Output the (x, y) coordinate of the center of the cell containing the given text.  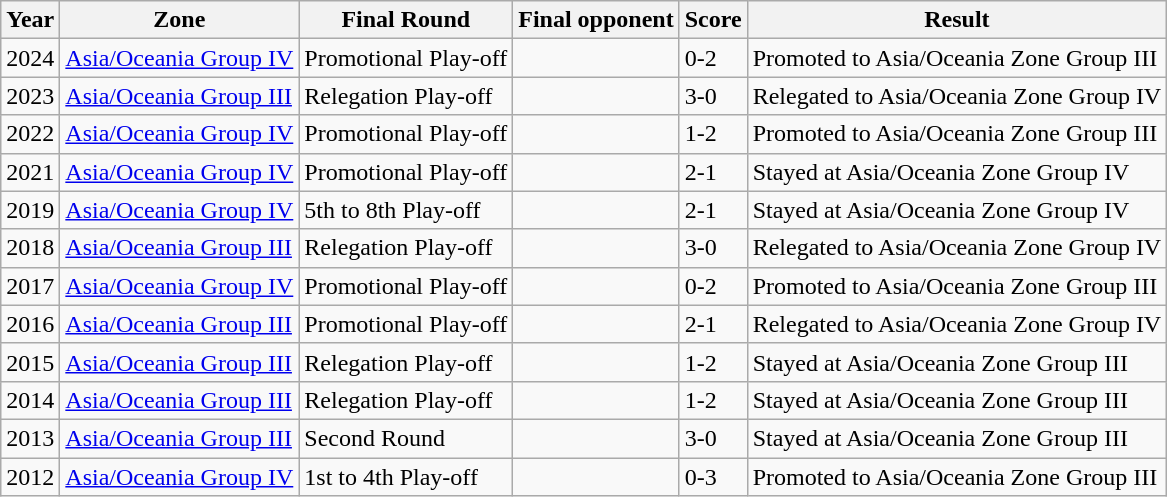
Result (957, 20)
Final opponent (596, 20)
Zone (180, 20)
2014 (30, 400)
2019 (30, 210)
5th to 8th Play-off (406, 210)
2024 (30, 58)
2016 (30, 324)
Final Round (406, 20)
2012 (30, 477)
Second Round (406, 438)
2018 (30, 248)
Year (30, 20)
Score (713, 20)
2021 (30, 172)
2015 (30, 362)
0-3 (713, 477)
2023 (30, 96)
2013 (30, 438)
2017 (30, 286)
2022 (30, 134)
1st to 4th Play-off (406, 477)
